Capture the cell that displays the provided text and extract its (X, Y) central coordinate. 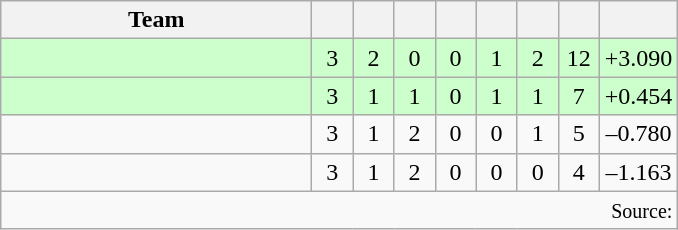
+0.454 (638, 96)
–1.163 (638, 172)
Source: (340, 210)
12 (578, 58)
4 (578, 172)
+3.090 (638, 58)
5 (578, 134)
Team (156, 20)
–0.780 (638, 134)
7 (578, 96)
